Identify which cell holds the provided text, then report its (X, Y) central coordinate. 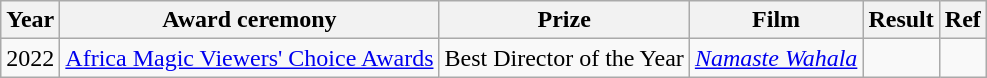
Award ceremony (250, 20)
Africa Magic Viewers' Choice Awards (250, 58)
Prize (564, 20)
Ref (962, 20)
Result (901, 20)
Year (30, 20)
Film (776, 20)
2022 (30, 58)
Namaste Wahala (776, 58)
Best Director of the Year (564, 58)
